Return the (X, Y) coordinate for the center point of the cell that contains the specified text.  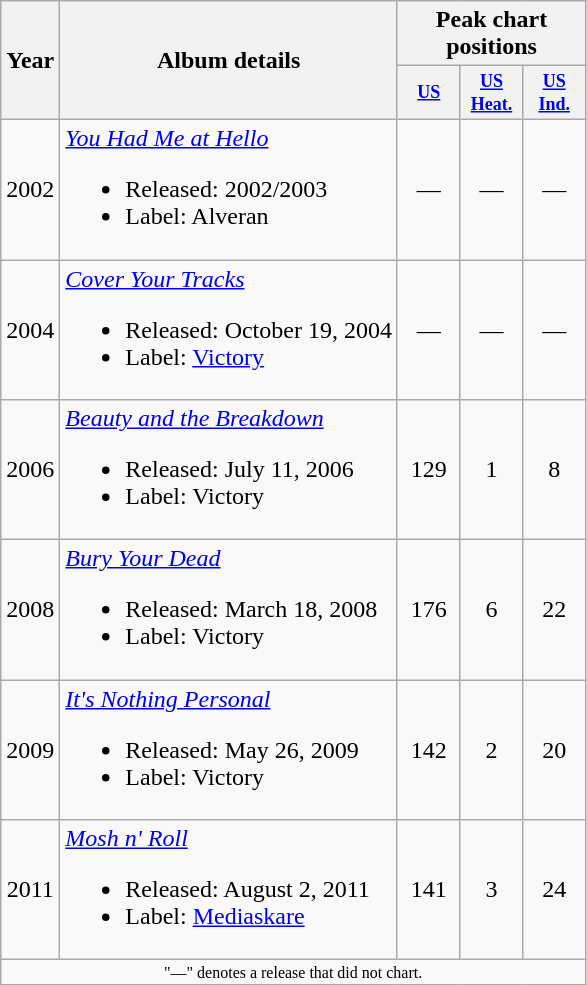
2 (492, 750)
1 (492, 470)
Year (30, 60)
2011 (30, 890)
24 (554, 890)
142 (428, 750)
USInd. (554, 93)
USHeat. (492, 93)
2008 (30, 610)
2006 (30, 470)
US (428, 93)
8 (554, 470)
Cover Your TracksReleased: October 19, 2004Label: Victory (229, 330)
2009 (30, 750)
6 (492, 610)
Album details (229, 60)
"—" denotes a release that did not chart. (294, 972)
2004 (30, 330)
Mosh n' RollReleased: August 2, 2011Label: Mediaskare (229, 890)
2002 (30, 189)
Peak chart positions (491, 34)
141 (428, 890)
176 (428, 610)
Beauty and the BreakdownReleased: July 11, 2006Label: Victory (229, 470)
3 (492, 890)
22 (554, 610)
20 (554, 750)
It's Nothing PersonalReleased: May 26, 2009Label: Victory (229, 750)
Bury Your DeadReleased: March 18, 2008Label: Victory (229, 610)
You Had Me at HelloReleased: 2002/2003Label: Alveran (229, 189)
129 (428, 470)
